Extract the [X, Y] coordinate from the center of the cell holding the provided text.  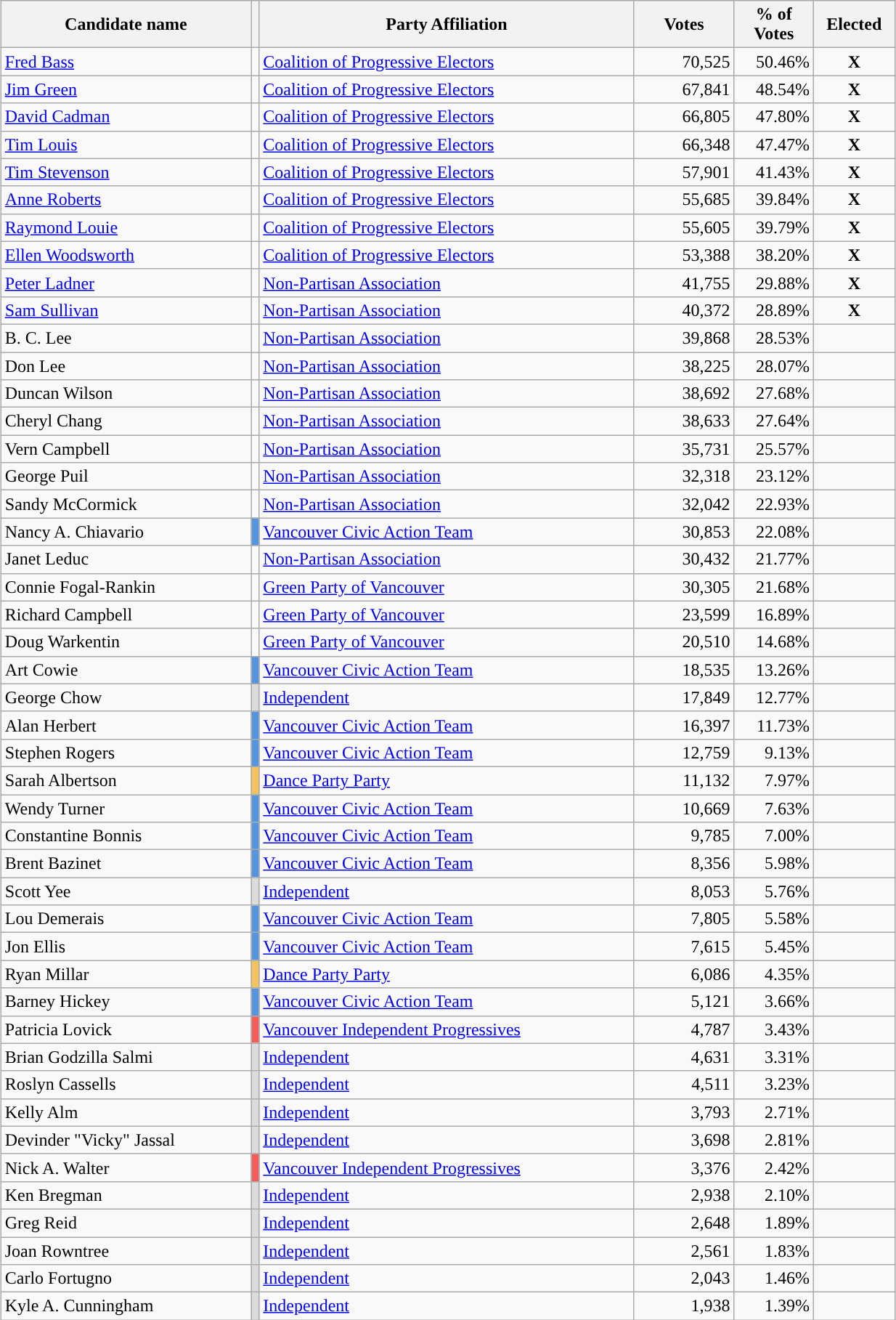
5.45% [774, 947]
1.39% [774, 1306]
11.73% [774, 725]
Peter Ladner [126, 283]
Ellen Woodsworth [126, 255]
25.57% [774, 449]
5.76% [774, 891]
Patricia Lovick [126, 1029]
20,510 [684, 642]
30,853 [684, 532]
16.89% [774, 615]
7,805 [684, 919]
30,305 [684, 587]
8,356 [684, 864]
4,787 [684, 1029]
38,633 [684, 421]
55,605 [684, 227]
28.89% [774, 310]
1.46% [774, 1279]
1.83% [774, 1250]
Candidate name [126, 25]
22.93% [774, 504]
Doug Warkentin [126, 642]
38,225 [684, 365]
Elected [855, 25]
7.00% [774, 836]
22.08% [774, 532]
2.42% [774, 1167]
3.66% [774, 1002]
Party Affiliation [447, 25]
2.81% [774, 1140]
Brian Godzilla Salmi [126, 1057]
66,348 [684, 145]
Sandy McCormick [126, 504]
39.84% [774, 200]
George Chow [126, 697]
Art Cowie [126, 670]
Jim Green [126, 89]
David Cadman [126, 117]
17,849 [684, 697]
23,599 [684, 615]
B. C. Lee [126, 338]
40,372 [684, 310]
Kelly Alm [126, 1112]
13.26% [774, 670]
Devinder "Vicky" Jassal [126, 1140]
3.31% [774, 1057]
3,698 [684, 1140]
7.63% [774, 809]
9.13% [774, 753]
9,785 [684, 836]
1,938 [684, 1306]
Roslyn Cassells [126, 1085]
53,388 [684, 255]
5.58% [774, 919]
7,615 [684, 947]
Constantine Bonnis [126, 836]
12,759 [684, 753]
18,535 [684, 670]
Vern Campbell [126, 449]
57,901 [684, 172]
27.68% [774, 394]
3.23% [774, 1085]
3,793 [684, 1112]
Raymond Louie [126, 227]
4.35% [774, 974]
1.89% [774, 1223]
6,086 [684, 974]
Kyle A. Cunningham [126, 1306]
Greg Reid [126, 1223]
16,397 [684, 725]
2.71% [774, 1112]
8,053 [684, 891]
Lou Demerais [126, 919]
Richard Campbell [126, 615]
38.20% [774, 255]
30,432 [684, 559]
Ken Bregman [126, 1195]
38,692 [684, 394]
Tim Stevenson [126, 172]
Sam Sullivan [126, 310]
Fred Bass [126, 62]
39,868 [684, 338]
21.68% [774, 587]
27.64% [774, 421]
10,669 [684, 809]
21.77% [774, 559]
Stephen Rogers [126, 753]
55,685 [684, 200]
50.46% [774, 62]
28.07% [774, 365]
Votes [684, 25]
Janet Leduc [126, 559]
Cheryl Chang [126, 421]
Connie Fogal-Rankin [126, 587]
28.53% [774, 338]
2,561 [684, 1250]
% of Votes [774, 25]
32,042 [684, 504]
2,938 [684, 1195]
5.98% [774, 864]
47.80% [774, 117]
66,805 [684, 117]
Jon Ellis [126, 947]
Nick A. Walter [126, 1167]
12.77% [774, 697]
Anne Roberts [126, 200]
3,376 [684, 1167]
Alan Herbert [126, 725]
67,841 [684, 89]
Tim Louis [126, 145]
Joan Rowntree [126, 1250]
2.10% [774, 1195]
Sarah Albertson [126, 780]
48.54% [774, 89]
4,511 [684, 1085]
41.43% [774, 172]
George Puil [126, 477]
35,731 [684, 449]
2,648 [684, 1223]
3.43% [774, 1029]
14.68% [774, 642]
29.88% [774, 283]
Scott Yee [126, 891]
Ryan Millar [126, 974]
Duncan Wilson [126, 394]
39.79% [774, 227]
23.12% [774, 477]
Don Lee [126, 365]
47.47% [774, 145]
Nancy A. Chiavario [126, 532]
2,043 [684, 1279]
5,121 [684, 1002]
41,755 [684, 283]
11,132 [684, 780]
Carlo Fortugno [126, 1279]
Brent Bazinet [126, 864]
Wendy Turner [126, 809]
Barney Hickey [126, 1002]
32,318 [684, 477]
70,525 [684, 62]
7.97% [774, 780]
4,631 [684, 1057]
